Return the [x, y] coordinate for the center point of the cell that contains the specified text.  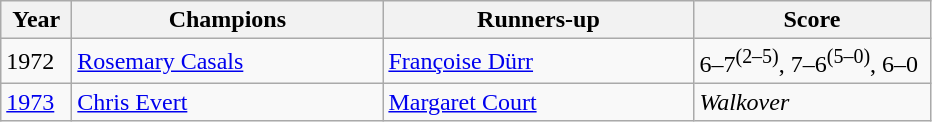
Rosemary Casals [228, 62]
Chris Evert [228, 102]
Champions [228, 20]
Françoise Dürr [538, 62]
1973 [36, 102]
Score [812, 20]
Year [36, 20]
Walkover [812, 102]
6–7(2–5), 7–6(5–0), 6–0 [812, 62]
Runners-up [538, 20]
1972 [36, 62]
Margaret Court [538, 102]
